Provide the (x, y) coordinate of the cell's center where the given text is located.  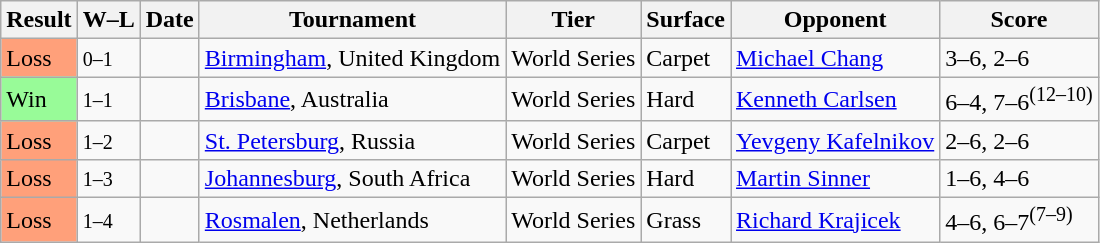
Brisbane, Australia (352, 100)
Birmingham, United Kingdom (352, 58)
Richard Krajicek (834, 220)
Yevgeny Kafelnikov (834, 140)
W–L (108, 20)
1–6, 4–6 (1019, 178)
Result (39, 20)
Tournament (352, 20)
Score (1019, 20)
Surface (686, 20)
1–3 (108, 178)
Date (170, 20)
Win (39, 100)
6–4, 7–6(12–10) (1019, 100)
Michael Chang (834, 58)
4–6, 6–7(7–9) (1019, 220)
3–6, 2–6 (1019, 58)
Johannesburg, South Africa (352, 178)
1–1 (108, 100)
Rosmalen, Netherlands (352, 220)
Opponent (834, 20)
Kenneth Carlsen (834, 100)
0–1 (108, 58)
1–4 (108, 220)
2–6, 2–6 (1019, 140)
St. Petersburg, Russia (352, 140)
Grass (686, 220)
1–2 (108, 140)
Tier (574, 20)
Martin Sinner (834, 178)
